Detect which cell encompasses the target text, then output its [x, y] center coordinate. 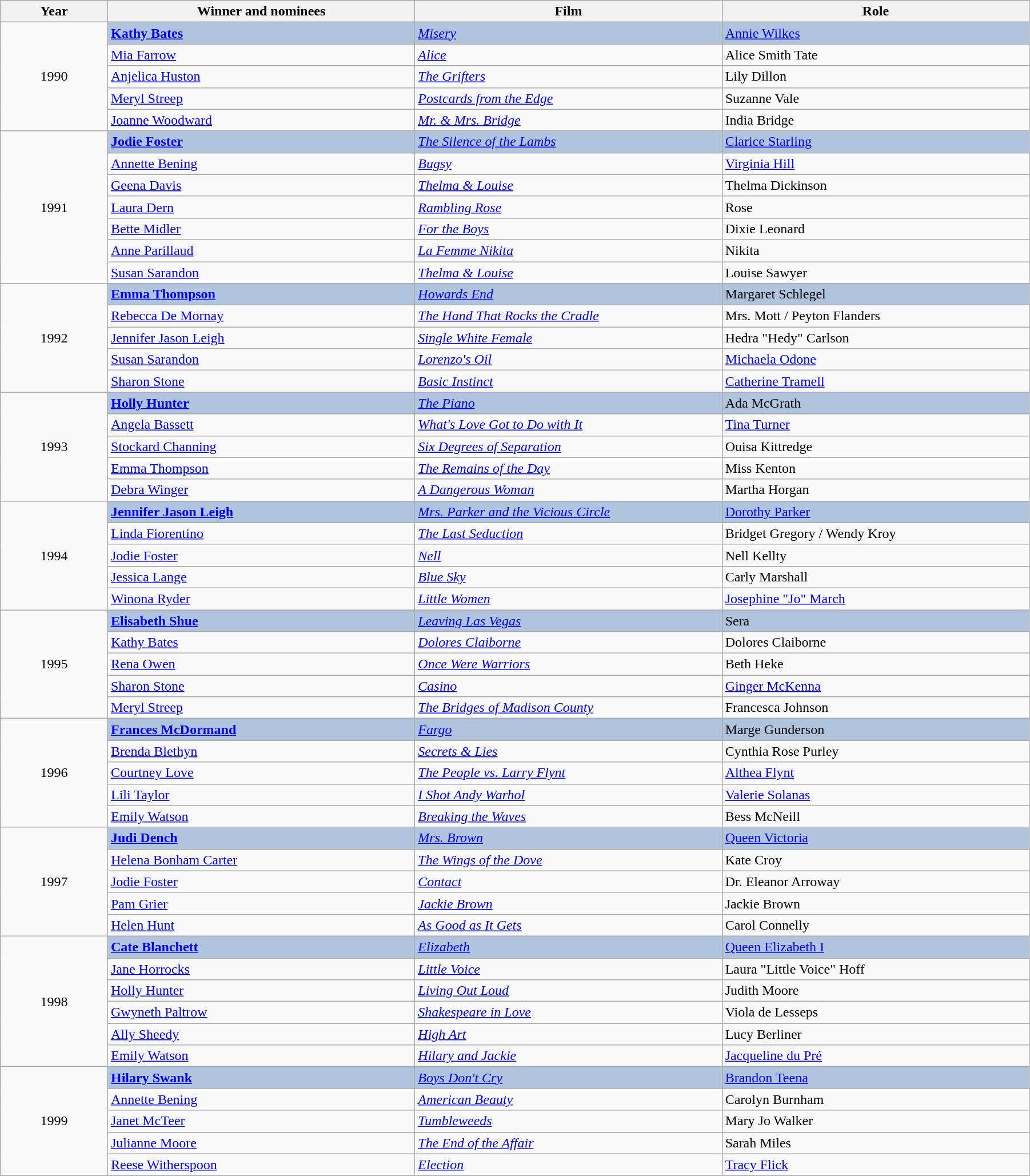
Mary Jo Walker [876, 1121]
Marge Gunderson [876, 729]
Rebecca De Mornay [261, 316]
Leaving Las Vegas [568, 620]
Elisabeth Shue [261, 620]
Alice [568, 55]
Linda Fiorentino [261, 533]
As Good as It Gets [568, 925]
Bess McNeill [876, 816]
Joanne Woodward [261, 120]
American Beauty [568, 1099]
Mr. & Mrs. Bridge [568, 120]
Year [54, 11]
Six Degrees of Separation [568, 447]
1991 [54, 207]
Blue Sky [568, 577]
Dr. Eleanor Arroway [876, 882]
The Silence of the Lambs [568, 142]
Margaret Schlegel [876, 294]
Michaela Odone [876, 360]
Winona Ryder [261, 599]
1994 [54, 555]
1995 [54, 664]
Fargo [568, 729]
Ouisa Kittredge [876, 447]
Laura "Little Voice" Hoff [876, 969]
1990 [54, 77]
Once Were Warriors [568, 664]
A Dangerous Woman [568, 490]
Catherine Tramell [876, 381]
Queen Victoria [876, 838]
Breaking the Waves [568, 816]
Geena Davis [261, 185]
Rose [876, 207]
Valerie Solanas [876, 795]
For the Boys [568, 229]
Bette Midler [261, 229]
Hilary and Jackie [568, 1056]
La Femme Nikita [568, 250]
Lili Taylor [261, 795]
Josephine "Jo" March [876, 599]
Rena Owen [261, 664]
Cate Blanchett [261, 947]
Ada McGrath [876, 403]
Jessica Lange [261, 577]
Single White Female [568, 338]
Hilary Swank [261, 1078]
Judith Moore [876, 991]
Dorothy Parker [876, 512]
1996 [54, 773]
Pam Grier [261, 903]
Casino [568, 686]
Lorenzo's Oil [568, 360]
Althea Flynt [876, 773]
Ally Sheedy [261, 1034]
The Remains of the Day [568, 468]
Little Women [568, 599]
Brenda Blethyn [261, 751]
Carly Marshall [876, 577]
Jacqueline du Pré [876, 1056]
1998 [54, 1001]
Tumbleweeds [568, 1121]
Mrs. Parker and the Vicious Circle [568, 512]
The Hand That Rocks the Cradle [568, 316]
Basic Instinct [568, 381]
Julianne Moore [261, 1143]
Janet McTeer [261, 1121]
Carolyn Burnham [876, 1099]
Misery [568, 33]
Sera [876, 620]
The Piano [568, 403]
1992 [54, 338]
Shakespeare in Love [568, 1012]
Nikita [876, 250]
Secrets & Lies [568, 751]
Rambling Rose [568, 207]
Ginger McKenna [876, 686]
Jane Horrocks [261, 969]
Miss Kenton [876, 468]
Election [568, 1165]
Mrs. Mott / Peyton Flanders [876, 316]
Howards End [568, 294]
Brandon Teena [876, 1078]
Role [876, 11]
Thelma Dickinson [876, 185]
Carol Connelly [876, 925]
Alice Smith Tate [876, 55]
Angela Bassett [261, 425]
Boys Don't Cry [568, 1078]
Annie Wilkes [876, 33]
Bugsy [568, 164]
Tracy Flick [876, 1165]
Gwyneth Paltrow [261, 1012]
The Grifters [568, 77]
Suzanne Vale [876, 98]
Cynthia Rose Purley [876, 751]
I Shot Andy Warhol [568, 795]
Martha Horgan [876, 490]
Tina Turner [876, 425]
Contact [568, 882]
Debra Winger [261, 490]
Lily Dillon [876, 77]
Film [568, 11]
Anne Parillaud [261, 250]
Viola de Lesseps [876, 1012]
The People vs. Larry Flynt [568, 773]
Living Out Loud [568, 991]
The Last Seduction [568, 533]
Louise Sawyer [876, 273]
1993 [54, 447]
Francesca Johnson [876, 708]
Dixie Leonard [876, 229]
Bridget Gregory / Wendy Kroy [876, 533]
Nell [568, 555]
Clarice Starling [876, 142]
Little Voice [568, 969]
Courtney Love [261, 773]
Anjelica Huston [261, 77]
Frances McDormand [261, 729]
1999 [54, 1121]
Beth Heke [876, 664]
The Wings of the Dove [568, 860]
What's Love Got to Do with It [568, 425]
Stockard Channing [261, 447]
Laura Dern [261, 207]
1997 [54, 882]
Helen Hunt [261, 925]
Winner and nominees [261, 11]
Judi Dench [261, 838]
Mia Farrow [261, 55]
Hedra "Hedy" Carlson [876, 338]
Elizabeth [568, 947]
Postcards from the Edge [568, 98]
Mrs. Brown [568, 838]
Reese Witherspoon [261, 1165]
Nell Kellty [876, 555]
Virginia Hill [876, 164]
High Art [568, 1034]
India Bridge [876, 120]
Queen Elizabeth I [876, 947]
Kate Croy [876, 860]
Lucy Berliner [876, 1034]
The End of the Affair [568, 1143]
Sarah Miles [876, 1143]
Helena Bonham Carter [261, 860]
The Bridges of Madison County [568, 708]
